Provide the [x, y] coordinate of the cell's center where the given text is located.  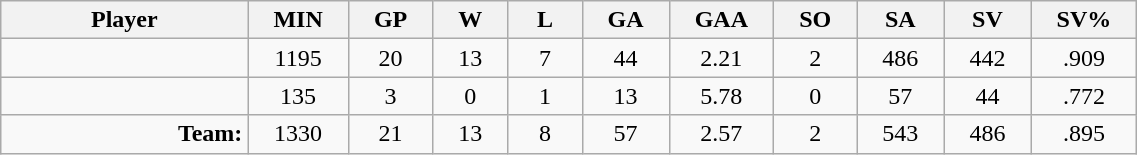
SO [816, 20]
543 [900, 134]
8 [545, 134]
SV% [1084, 20]
SV [988, 20]
MIN [298, 20]
2.57 [721, 134]
1330 [298, 134]
1 [545, 96]
GA [626, 20]
Team: [124, 134]
5.78 [721, 96]
GP [390, 20]
Player [124, 20]
135 [298, 96]
1195 [298, 58]
2.21 [721, 58]
20 [390, 58]
7 [545, 58]
L [545, 20]
442 [988, 58]
.909 [1084, 58]
3 [390, 96]
SA [900, 20]
W [470, 20]
21 [390, 134]
.772 [1084, 96]
GAA [721, 20]
.895 [1084, 134]
